Extract the [x, y] coordinate from the center of the cell holding the provided text.  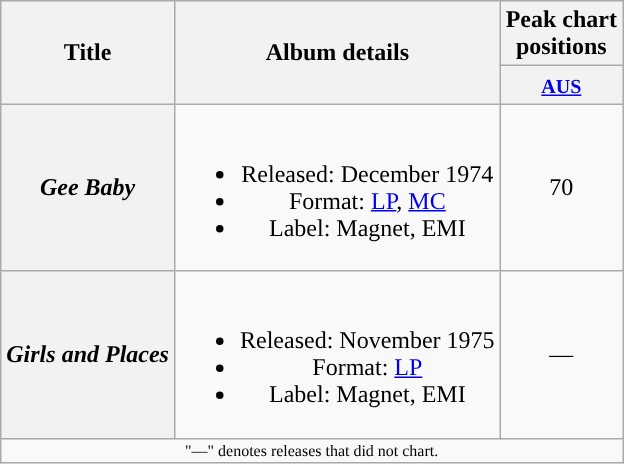
Gee Baby [88, 188]
Released: November 1975Format: LPLabel: Magnet, EMI [337, 354]
— [561, 354]
AUS [561, 85]
"—" denotes releases that did not chart. [312, 450]
Released: December 1974Format: LP, MCLabel: Magnet, EMI [337, 188]
Album details [337, 52]
Girls and Places [88, 354]
Title [88, 52]
Peak chartpositions [561, 34]
70 [561, 188]
